Scan for the cell matching the given text and deliver its [X, Y] coordinate at center. 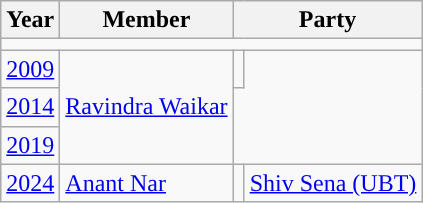
2024 [30, 183]
2014 [30, 107]
Party [328, 20]
2009 [30, 69]
Shiv Sena (UBT) [333, 183]
Member [146, 20]
2019 [30, 145]
Anant Nar [146, 183]
Year [30, 20]
Ravindra Waikar [146, 107]
